Output the [X, Y] coordinate of the center of the cell containing the given text.  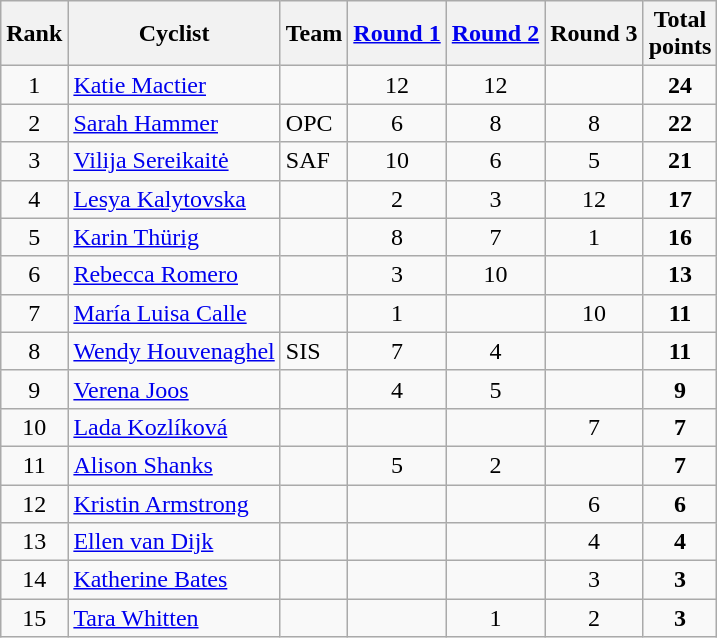
SAF [314, 161]
Ellen van Dijk [174, 542]
Alison Shanks [174, 465]
22 [680, 123]
SIS [314, 351]
Katherine Bates [174, 580]
OPC [314, 123]
Lesya Kalytovska [174, 199]
Round 2 [495, 34]
Totalpoints [680, 34]
Tara Whitten [174, 618]
15 [34, 618]
Cyclist [174, 34]
Verena Joos [174, 389]
Round 3 [594, 34]
Vilija Sereikaitė [174, 161]
Wendy Houvenaghel [174, 351]
24 [680, 85]
Rebecca Romero [174, 275]
Team [314, 34]
Lada Kozlíková [174, 427]
17 [680, 199]
Karin Thürig [174, 237]
Round 1 [397, 34]
Katie Mactier [174, 85]
14 [34, 580]
16 [680, 237]
21 [680, 161]
María Luisa Calle [174, 313]
Sarah Hammer [174, 123]
Kristin Armstrong [174, 503]
Rank [34, 34]
